Scan for the cell matching the given text and deliver its (x, y) coordinate at center. 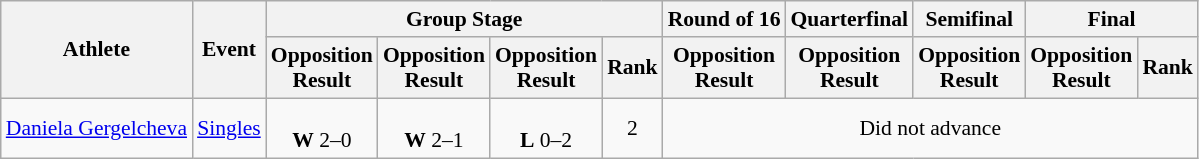
W 2–1 (434, 128)
Singles (229, 128)
Final (1112, 19)
Group Stage (464, 19)
Semifinal (969, 19)
Quarterfinal (850, 19)
L 0–2 (546, 128)
2 (632, 128)
Athlete (96, 50)
Did not advance (930, 128)
Daniela Gergelcheva (96, 128)
W 2–0 (322, 128)
Round of 16 (724, 19)
Event (229, 50)
